Locate the cell with the specified text and output its (X, Y) center coordinate. 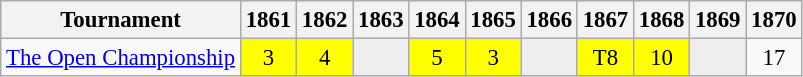
Tournament (121, 20)
The Open Championship (121, 58)
1867 (605, 20)
17 (774, 58)
1863 (381, 20)
1862 (325, 20)
1861 (268, 20)
T8 (605, 58)
1869 (718, 20)
1865 (493, 20)
4 (325, 58)
5 (437, 58)
1864 (437, 20)
1870 (774, 20)
10 (661, 58)
1868 (661, 20)
1866 (549, 20)
